Locate the cell with the specified text and output its (X, Y) center coordinate. 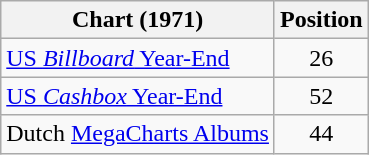
52 (321, 96)
Chart (1971) (138, 20)
Position (321, 20)
26 (321, 58)
US Billboard Year-End (138, 58)
US Cashbox Year-End (138, 96)
Dutch MegaCharts Albums (138, 134)
44 (321, 134)
